Return the [X, Y] coordinate for the center point of the cell that contains the specified text.  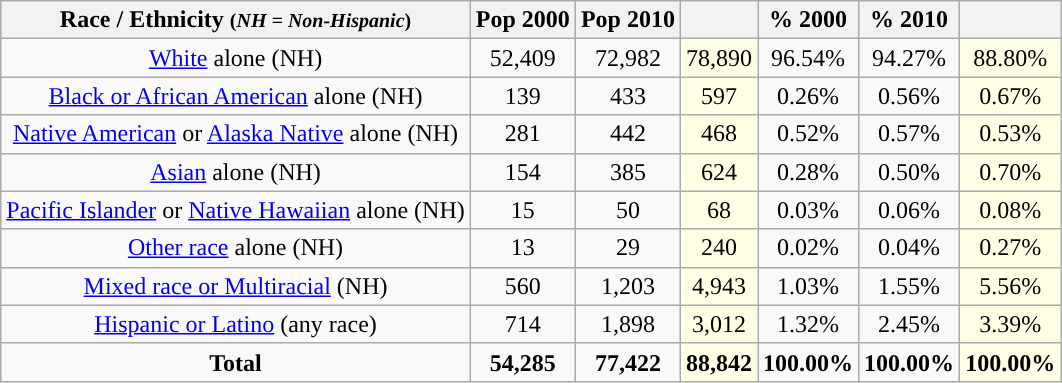
94.27% [910, 58]
0.04% [910, 248]
468 [718, 134]
1.03% [808, 286]
0.67% [1010, 96]
560 [522, 286]
96.54% [808, 58]
624 [718, 172]
1,203 [628, 286]
0.56% [910, 96]
88.80% [1010, 58]
0.06% [910, 210]
1,898 [628, 324]
Asian alone (NH) [236, 172]
0.26% [808, 96]
% 2010 [910, 20]
15 [522, 210]
281 [522, 134]
385 [628, 172]
0.53% [1010, 134]
0.08% [1010, 210]
433 [628, 96]
50 [628, 210]
% 2000 [808, 20]
52,409 [522, 58]
Hispanic or Latino (any race) [236, 324]
0.03% [808, 210]
1.32% [808, 324]
68 [718, 210]
Mixed race or Multiracial (NH) [236, 286]
442 [628, 134]
54,285 [522, 362]
Pop 2010 [628, 20]
139 [522, 96]
Black or African American alone (NH) [236, 96]
714 [522, 324]
88,842 [718, 362]
77,422 [628, 362]
2.45% [910, 324]
13 [522, 248]
3.39% [1010, 324]
597 [718, 96]
5.56% [1010, 286]
0.52% [808, 134]
1.55% [910, 286]
Pacific Islander or Native Hawaiian alone (NH) [236, 210]
0.02% [808, 248]
0.27% [1010, 248]
240 [718, 248]
0.28% [808, 172]
0.70% [1010, 172]
78,890 [718, 58]
Total [236, 362]
White alone (NH) [236, 58]
Pop 2000 [522, 20]
0.57% [910, 134]
Race / Ethnicity (NH = Non-Hispanic) [236, 20]
Other race alone (NH) [236, 248]
4,943 [718, 286]
0.50% [910, 172]
154 [522, 172]
Native American or Alaska Native alone (NH) [236, 134]
72,982 [628, 58]
29 [628, 248]
3,012 [718, 324]
